Detect which cell encompasses the target text, then output its [x, y] center coordinate. 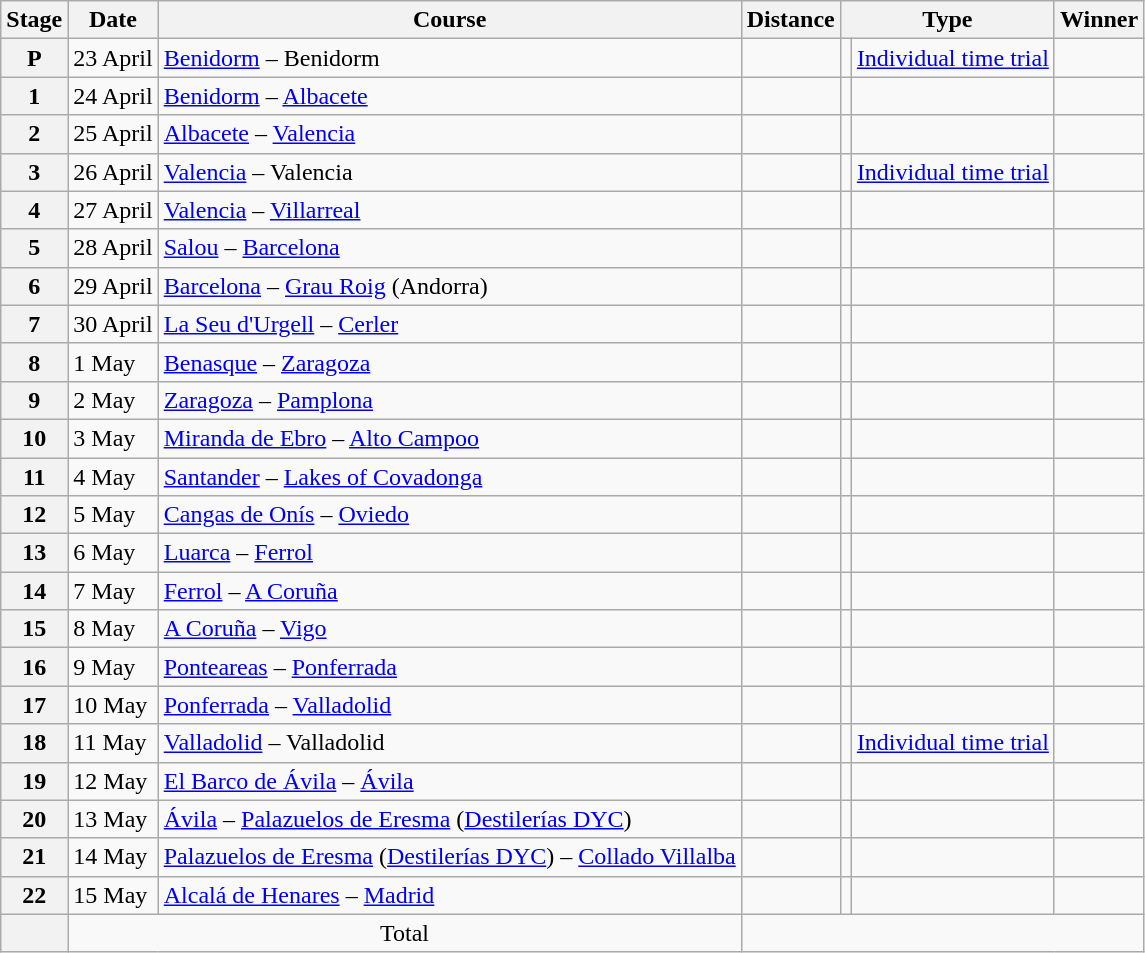
9 [34, 400]
Stage [34, 20]
7 [34, 324]
Benidorm – Benidorm [450, 58]
11 [34, 477]
15 May [113, 895]
3 [34, 172]
Ponteareas – Ponferrada [450, 667]
27 April [113, 210]
15 [34, 629]
8 May [113, 629]
18 [34, 743]
Cangas de Onís – Oviedo [450, 515]
Benasque – Zaragoza [450, 362]
25 April [113, 134]
24 April [113, 96]
4 [34, 210]
5 [34, 248]
13 [34, 553]
21 [34, 857]
Valladolid – Valladolid [450, 743]
2 [34, 134]
20 [34, 819]
Luarca – Ferrol [450, 553]
Albacete – Valencia [450, 134]
P [34, 58]
Valencia – Valencia [450, 172]
Date [113, 20]
8 [34, 362]
28 April [113, 248]
Miranda de Ebro – Alto Campoo [450, 438]
1 May [113, 362]
Course [450, 20]
14 [34, 591]
12 May [113, 781]
A Coruña – Vigo [450, 629]
10 [34, 438]
22 [34, 895]
13 May [113, 819]
Benidorm – Albacete [450, 96]
Distance [790, 20]
6 May [113, 553]
29 April [113, 286]
Ávila – Palazuelos de Eresma (Destilerías DYC) [450, 819]
26 April [113, 172]
Alcalá de Henares – Madrid [450, 895]
4 May [113, 477]
La Seu d'Urgell – Cerler [450, 324]
Palazuelos de Eresma (Destilerías DYC) – Collado Villalba [450, 857]
11 May [113, 743]
7 May [113, 591]
Type [947, 20]
Barcelona – Grau Roig (Andorra) [450, 286]
6 [34, 286]
Salou – Barcelona [450, 248]
2 May [113, 400]
Valencia – Villarreal [450, 210]
10 May [113, 705]
Ferrol – A Coruña [450, 591]
12 [34, 515]
17 [34, 705]
3 May [113, 438]
30 April [113, 324]
16 [34, 667]
1 [34, 96]
Winner [1098, 20]
9 May [113, 667]
14 May [113, 857]
Ponferrada – Valladolid [450, 705]
5 May [113, 515]
23 April [113, 58]
El Barco de Ávila – Ávila [450, 781]
Total [404, 933]
Zaragoza – Pamplona [450, 400]
19 [34, 781]
Santander – Lakes of Covadonga [450, 477]
